From the cell containing the given text, extract its center point as [X, Y] coordinate. 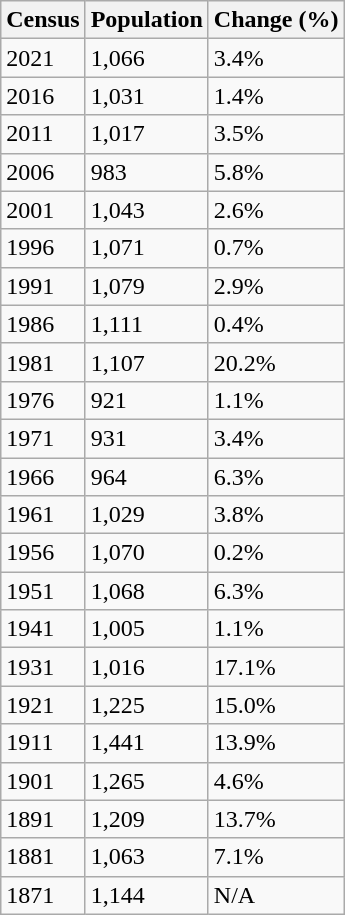
2.6% [276, 210]
1871 [43, 895]
Change (%) [276, 20]
1966 [43, 477]
1911 [43, 743]
20.2% [276, 362]
4.6% [276, 781]
964 [146, 477]
1,144 [146, 895]
983 [146, 172]
1,225 [146, 705]
1,066 [146, 58]
1,070 [146, 553]
2001 [43, 210]
3.8% [276, 515]
1991 [43, 286]
1,029 [146, 515]
1941 [43, 629]
13.9% [276, 743]
1996 [43, 248]
1921 [43, 705]
1951 [43, 591]
1,043 [146, 210]
1986 [43, 324]
1,063 [146, 857]
17.1% [276, 667]
1,005 [146, 629]
1956 [43, 553]
931 [146, 438]
1,068 [146, 591]
1981 [43, 362]
2011 [43, 134]
1,441 [146, 743]
1,265 [146, 781]
1,071 [146, 248]
1,031 [146, 96]
2016 [43, 96]
1881 [43, 857]
1.4% [276, 96]
N/A [276, 895]
921 [146, 400]
3.5% [276, 134]
7.1% [276, 857]
0.7% [276, 248]
2021 [43, 58]
15.0% [276, 705]
1,017 [146, 134]
2.9% [276, 286]
1,079 [146, 286]
5.8% [276, 172]
1961 [43, 515]
1,111 [146, 324]
1891 [43, 819]
0.2% [276, 553]
1971 [43, 438]
1976 [43, 400]
2006 [43, 172]
1901 [43, 781]
1931 [43, 667]
1,016 [146, 667]
Population [146, 20]
1,209 [146, 819]
13.7% [276, 819]
1,107 [146, 362]
Census [43, 20]
0.4% [276, 324]
